Provide the (x, y) coordinate of the cell's center where the given text is located.  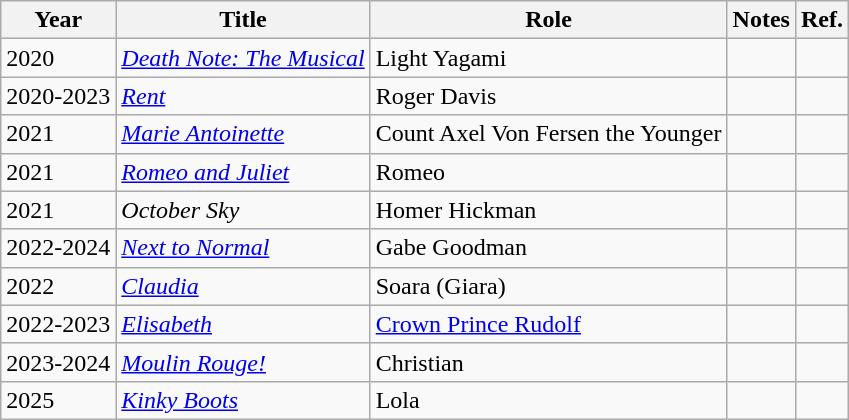
Title (243, 20)
2022-2023 (58, 324)
2023-2024 (58, 362)
Soara (Giara) (548, 286)
Year (58, 20)
Role (548, 20)
Elisabeth (243, 324)
Claudia (243, 286)
Homer Hickman (548, 210)
Death Note: The Musical (243, 58)
Light Yagami (548, 58)
Gabe Goodman (548, 248)
Ref. (822, 20)
2020-2023 (58, 96)
2020 (58, 58)
Romeo (548, 172)
Romeo and Juliet (243, 172)
Kinky Boots (243, 400)
October Sky (243, 210)
Next to Normal (243, 248)
2025 (58, 400)
2022-2024 (58, 248)
Moulin Rouge! (243, 362)
2022 (58, 286)
Crown Prince Rudolf (548, 324)
Count Axel Von Fersen the Younger (548, 134)
Marie Antoinette (243, 134)
Notes (761, 20)
Christian (548, 362)
Roger Davis (548, 96)
Lola (548, 400)
Rent (243, 96)
